Provide the [x, y] coordinate of the cell's center where the given text is located.  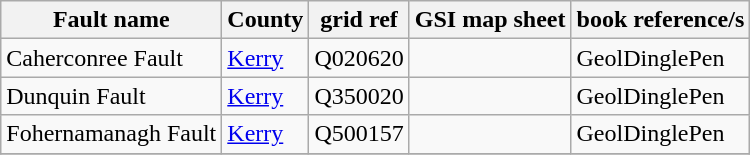
Caherconree Fault [112, 58]
Q020620 [359, 58]
Fohernamanagh Fault [112, 134]
Fault name [112, 20]
book reference/s [660, 20]
Q500157 [359, 134]
GSI map sheet [490, 20]
grid ref [359, 20]
Dunquin Fault [112, 96]
County [266, 20]
Q350020 [359, 96]
